Capture the cell that displays the provided text and extract its (X, Y) central coordinate. 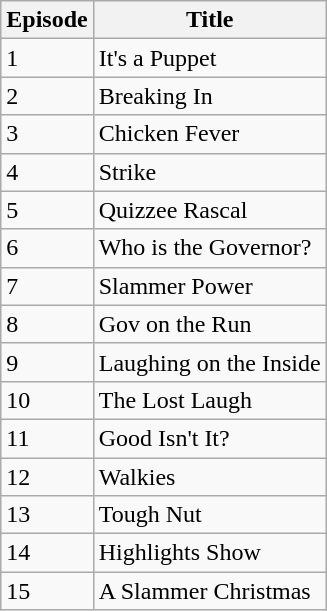
9 (47, 362)
Highlights Show (210, 553)
15 (47, 591)
A Slammer Christmas (210, 591)
14 (47, 553)
7 (47, 286)
Walkies (210, 477)
1 (47, 58)
Chicken Fever (210, 134)
10 (47, 400)
The Lost Laugh (210, 400)
Episode (47, 20)
6 (47, 248)
8 (47, 324)
Laughing on the Inside (210, 362)
It's a Puppet (210, 58)
2 (47, 96)
Title (210, 20)
5 (47, 210)
Who is the Governor? (210, 248)
Gov on the Run (210, 324)
Tough Nut (210, 515)
Strike (210, 172)
13 (47, 515)
11 (47, 438)
Breaking In (210, 96)
4 (47, 172)
Good Isn't It? (210, 438)
Slammer Power (210, 286)
Quizzee Rascal (210, 210)
3 (47, 134)
12 (47, 477)
